For the text-containing cell, return its midpoint in [X, Y] coordinate format. 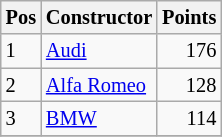
Alfa Romeo [99, 85]
3 [21, 118]
Constructor [99, 17]
Points [189, 17]
114 [189, 118]
Pos [21, 17]
Audi [99, 51]
1 [21, 51]
128 [189, 85]
176 [189, 51]
BMW [99, 118]
2 [21, 85]
